Extract the (X, Y) coordinate from the center of the cell holding the provided text.  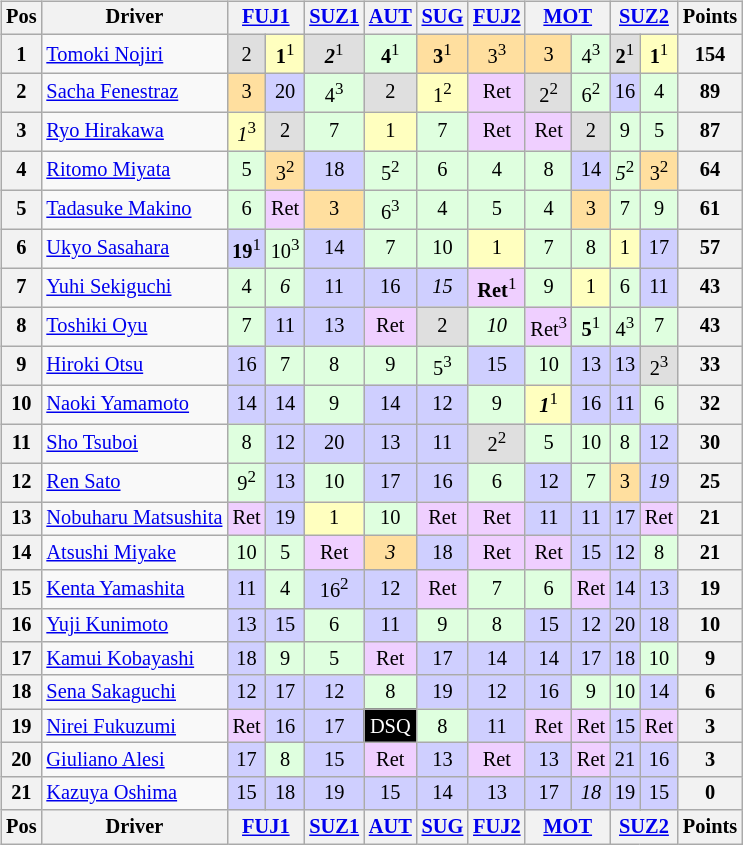
Sacha Fenestraz (134, 92)
51 (591, 326)
64 (710, 170)
Tomoki Nojiri (134, 54)
Kenta Yamashita (134, 588)
Sena Sakaguchi (134, 692)
Giuliano Alesi (134, 760)
Nobuharu Matsushita (134, 519)
0 (710, 793)
Ret3 (548, 326)
25 (710, 482)
Yuji Kunimoto (134, 625)
Hiroki Otsu (134, 366)
DSQ (390, 726)
Ryo Hirakawa (134, 132)
92 (246, 482)
62 (591, 92)
191 (246, 248)
89 (710, 92)
23 (659, 366)
Nirei Fukuzumi (134, 726)
61 (710, 210)
Ret1 (496, 288)
Ukyo Sasahara (134, 248)
154 (710, 54)
Tadasuke Makino (134, 210)
Ritomo Miyata (134, 170)
Yuhi Sekiguchi (134, 288)
Sho Tsuboi (134, 444)
103 (286, 248)
87 (710, 132)
162 (334, 588)
41 (390, 54)
57 (710, 248)
Atsushi Miyake (134, 552)
Naoki Yamamoto (134, 404)
63 (390, 210)
Toshiki Oyu (134, 326)
Kamui Kobayashi (134, 659)
53 (443, 366)
Ren Sato (134, 482)
31 (443, 54)
30 (710, 444)
Kazuya Oshima (134, 793)
